For the text-containing cell, return its midpoint in [x, y] coordinate format. 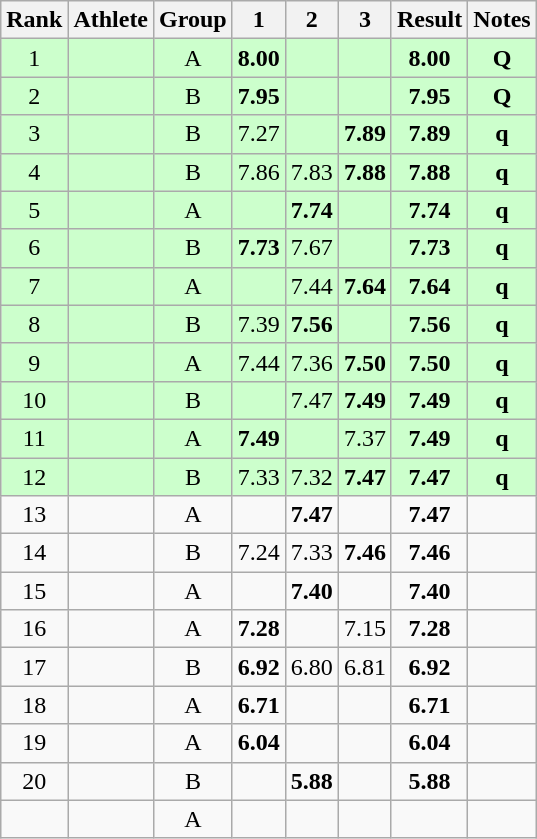
Result [429, 20]
Notes [502, 20]
20 [34, 781]
10 [34, 400]
7.37 [364, 438]
7.67 [312, 248]
Athlete [111, 20]
6.80 [312, 667]
7.32 [312, 477]
14 [34, 553]
7.36 [312, 362]
5 [34, 210]
7 [34, 286]
19 [34, 743]
Group [194, 20]
6 [34, 248]
7.15 [364, 629]
12 [34, 477]
4 [34, 172]
16 [34, 629]
7.24 [258, 553]
7.86 [258, 172]
8 [34, 324]
13 [34, 515]
11 [34, 438]
17 [34, 667]
7.27 [258, 134]
18 [34, 705]
6.81 [364, 667]
Rank [34, 20]
7.39 [258, 324]
7.83 [312, 172]
9 [34, 362]
15 [34, 591]
